Provide the [X, Y] coordinate of the cell's center where the given text is located.  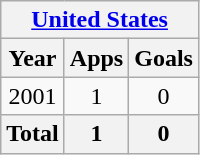
Year [33, 58]
2001 [33, 96]
Apps [96, 58]
United States [100, 20]
Total [33, 134]
Goals [164, 58]
